Return [x, y] of the center of cell containing provided text 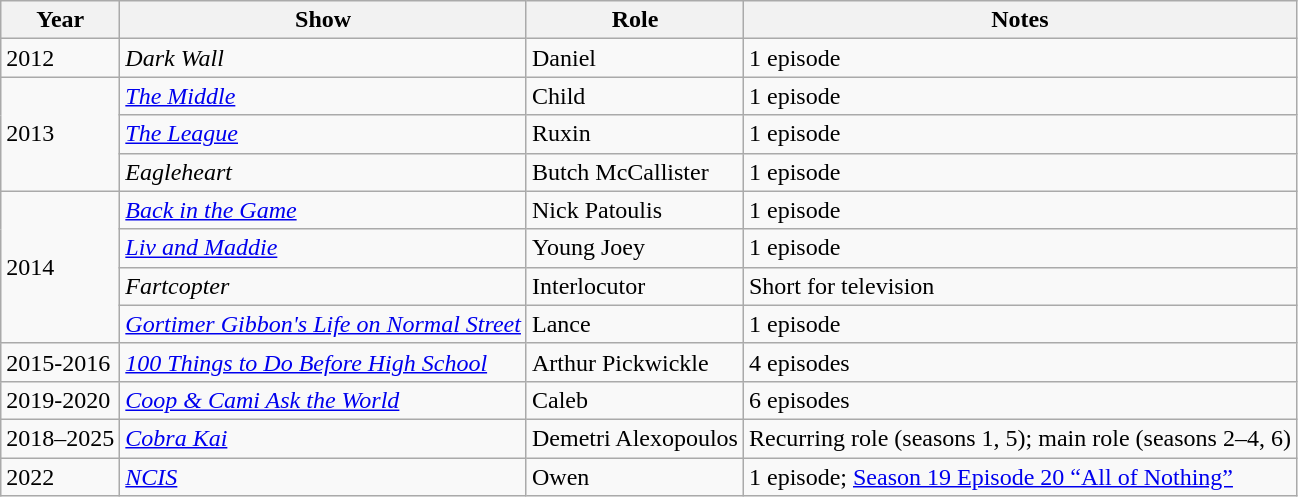
100 Things to Do Before High School [324, 362]
NCIS [324, 477]
Arthur Pickwickle [634, 362]
Interlocutor [634, 286]
2015-2016 [60, 362]
Role [634, 20]
2022 [60, 477]
4 episodes [1020, 362]
Show [324, 20]
Year [60, 20]
1 episode; Season 19 Episode 20 “All of Nothing” [1020, 477]
6 episodes [1020, 400]
The League [324, 134]
Child [634, 96]
Young Joey [634, 248]
Coop & Cami Ask the World [324, 400]
2019-2020 [60, 400]
Owen [634, 477]
Recurring role (seasons 1, 5); main role (seasons 2–4, 6) [1020, 438]
Ruxin [634, 134]
Butch McCallister [634, 172]
Liv and Maddie [324, 248]
Gortimer Gibbon's Life on Normal Street [324, 324]
Lance [634, 324]
2014 [60, 267]
Dark Wall [324, 58]
Demetri Alexopoulos [634, 438]
Fartcopter [324, 286]
Eagleheart [324, 172]
2012 [60, 58]
The Middle [324, 96]
Daniel [634, 58]
2018–2025 [60, 438]
Cobra Kai [324, 438]
Caleb [634, 400]
2013 [60, 134]
Short for television [1020, 286]
Nick Patoulis [634, 210]
Back in the Game [324, 210]
Notes [1020, 20]
